Extract the (X, Y) coordinate from the center of the cell holding the provided text.  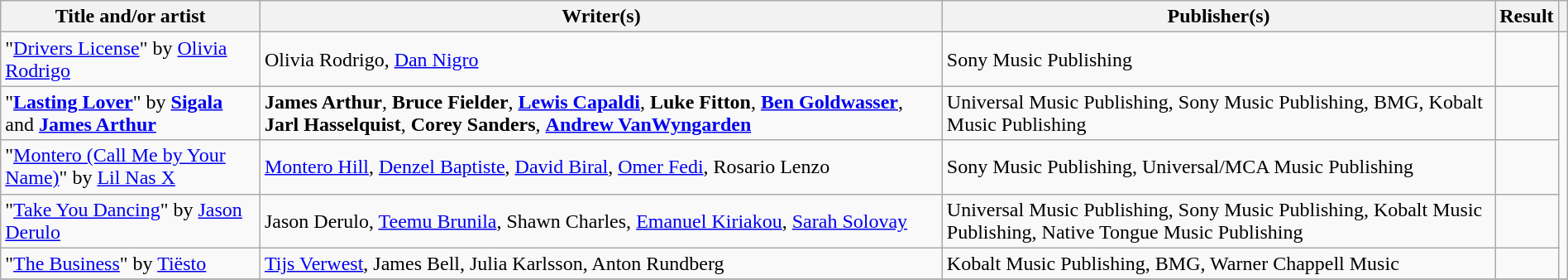
"Take You Dancing" by Jason Derulo (131, 220)
Sony Music Publishing (1218, 60)
Publisher(s) (1218, 17)
Olivia Rodrigo, Dan Nigro (600, 60)
Writer(s) (600, 17)
"Drivers License" by Olivia Rodrigo (131, 60)
James Arthur, Bruce Fielder, Lewis Capaldi, Luke Fitton, Ben Goldwasser, Jarl Hasselquist, Corey Sanders, Andrew VanWyngarden (600, 113)
"The Business" by Tiësto (131, 263)
Kobalt Music Publishing, BMG, Warner Chappell Music (1218, 263)
Universal Music Publishing, Sony Music Publishing, Kobalt Music Publishing, Native Tongue Music Publishing (1218, 220)
Sony Music Publishing, Universal/MCA Music Publishing (1218, 167)
Result (1527, 17)
Jason Derulo, Teemu Brunila, Shawn Charles, Emanuel Kiriakou, Sarah Solovay (600, 220)
Universal Music Publishing, Sony Music Publishing, BMG, Kobalt Music Publishing (1218, 113)
Tijs Verwest, James Bell, Julia Karlsson, Anton Rundberg (600, 263)
"Montero (Call Me by Your Name)" by Lil Nas X (131, 167)
Montero Hill, Denzel Baptiste, David Biral, Omer Fedi, Rosario Lenzo (600, 167)
"Lasting Lover" by Sigala and James Arthur (131, 113)
Title and/or artist (131, 17)
